Pinpoint the cell where the given text exists, returning its (X, Y) midpoint coordinate. 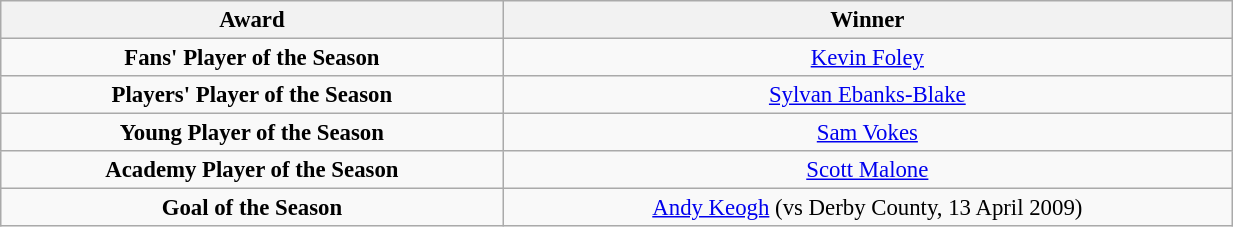
Sylvan Ebanks-Blake (868, 95)
Academy Player of the Season (252, 170)
Winner (868, 20)
Goal of the Season (252, 208)
Sam Vokes (868, 133)
Young Player of the Season (252, 133)
Scott Malone (868, 170)
Kevin Foley (868, 58)
Andy Keogh (vs Derby County, 13 April 2009) (868, 208)
Award (252, 20)
Players' Player of the Season (252, 95)
Fans' Player of the Season (252, 58)
